For the text-containing cell, return its midpoint in [X, Y] coordinate format. 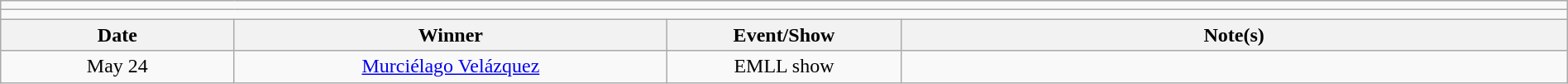
Winner [451, 35]
Event/Show [784, 35]
Note(s) [1234, 35]
Date [117, 35]
Murciélago Velázquez [451, 67]
EMLL show [784, 67]
May 24 [117, 67]
